Search for the cell housing the specified text and yield its (X, Y) center coordinate. 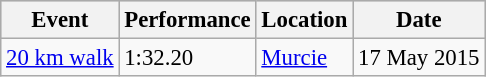
Murcie (304, 58)
20 km walk (60, 58)
17 May 2015 (419, 58)
Performance (188, 20)
Date (419, 20)
Event (60, 20)
Location (304, 20)
1:32.20 (188, 58)
